Identify which cell holds the provided text, then report its [x, y] central coordinate. 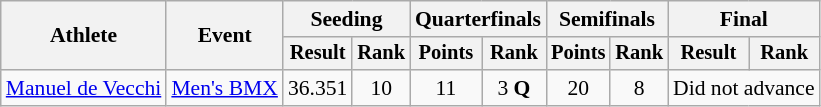
Final [744, 19]
8 [639, 88]
20 [578, 88]
Seeding [346, 19]
Semifinals [607, 19]
10 [381, 88]
Men's BMX [224, 88]
Did not advance [744, 88]
Quarterfinals [478, 19]
Manuel de Vecchi [84, 88]
3 Q [514, 88]
11 [446, 88]
36.351 [318, 88]
Event [224, 36]
Athlete [84, 36]
